Provide the (X, Y) coordinate of the cell's center where the given text is located.  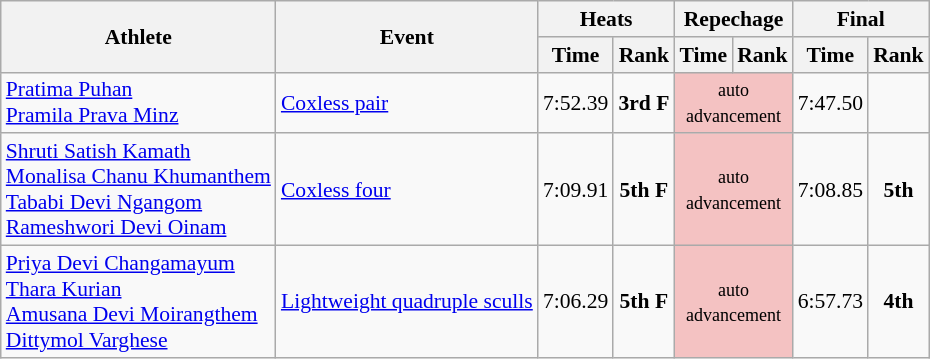
Final (861, 19)
Lightweight quadruple sculls (407, 302)
7:08.85 (830, 190)
Priya Devi ChangamayumThara KurianAmusana Devi MoirangthemDittymol Varghese (138, 302)
Coxless pair (407, 102)
Event (407, 36)
Repechage (733, 19)
Heats (606, 19)
5th (898, 190)
Pratima PuhanPramila Prava Minz (138, 102)
7:47.50 (830, 102)
7:52.39 (576, 102)
7:06.29 (576, 302)
3rd F (644, 102)
Shruti Satish KamathMonalisa Chanu KhumanthemTababi Devi NgangomRameshwori Devi Oinam (138, 190)
7:09.91 (576, 190)
Coxless four (407, 190)
6:57.73 (830, 302)
Athlete (138, 36)
4th (898, 302)
